Return the [X, Y] coordinate for the center point of the cell that contains the specified text.  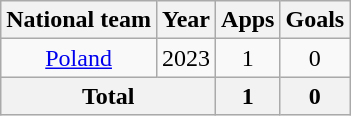
Apps [248, 20]
Total [108, 96]
Year [186, 20]
National team [79, 20]
2023 [186, 58]
Goals [315, 20]
Poland [79, 58]
